Return [x, y] of the center of cell containing provided text 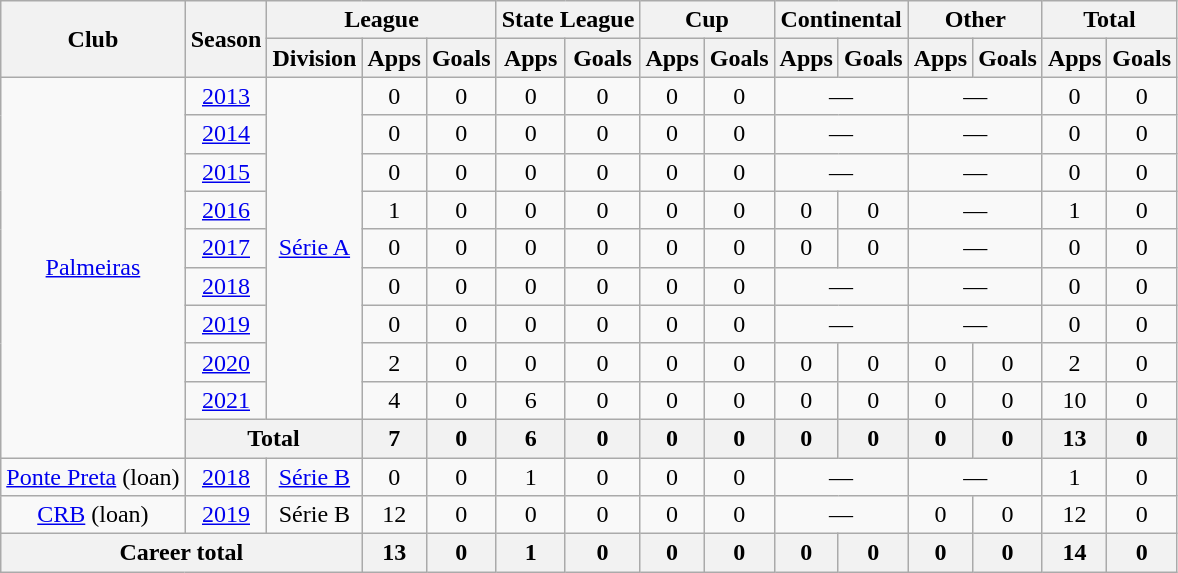
Division [314, 58]
Continental [841, 20]
14 [1074, 553]
2014 [226, 134]
Cup [707, 20]
State League [568, 20]
Career total [182, 553]
2017 [226, 248]
2013 [226, 96]
2016 [226, 210]
Other [975, 20]
4 [394, 400]
CRB (loan) [93, 515]
2015 [226, 172]
Club [93, 39]
10 [1074, 400]
2021 [226, 400]
7 [394, 438]
Season [226, 39]
League [382, 20]
2020 [226, 362]
Palmeiras [93, 268]
Série A [314, 248]
Ponte Preta (loan) [93, 477]
